Output the (x, y) coordinate of the center of the cell containing the given text.  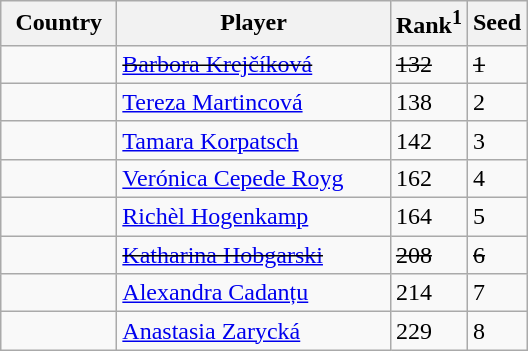
Tereza Martincová (254, 102)
5 (496, 217)
Anastasia Zarycká (254, 331)
Rank1 (428, 24)
Alexandra Cadanțu (254, 293)
4 (496, 178)
Player (254, 24)
164 (428, 217)
Barbora Krejčíková (254, 64)
1 (496, 64)
6 (496, 255)
138 (428, 102)
Richèl Hogenkamp (254, 217)
Tamara Korpatsch (254, 140)
Seed (496, 24)
132 (428, 64)
Country (59, 24)
7 (496, 293)
162 (428, 178)
142 (428, 140)
8 (496, 331)
2 (496, 102)
3 (496, 140)
229 (428, 331)
214 (428, 293)
Verónica Cepede Royg (254, 178)
Katharina Hobgarski (254, 255)
208 (428, 255)
